For the text-containing cell, return its midpoint in [X, Y] coordinate format. 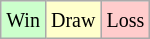
Draw [72, 20]
Loss [126, 20]
Win [24, 20]
